Pinpoint the cell where the given text exists, returning its (X, Y) midpoint coordinate. 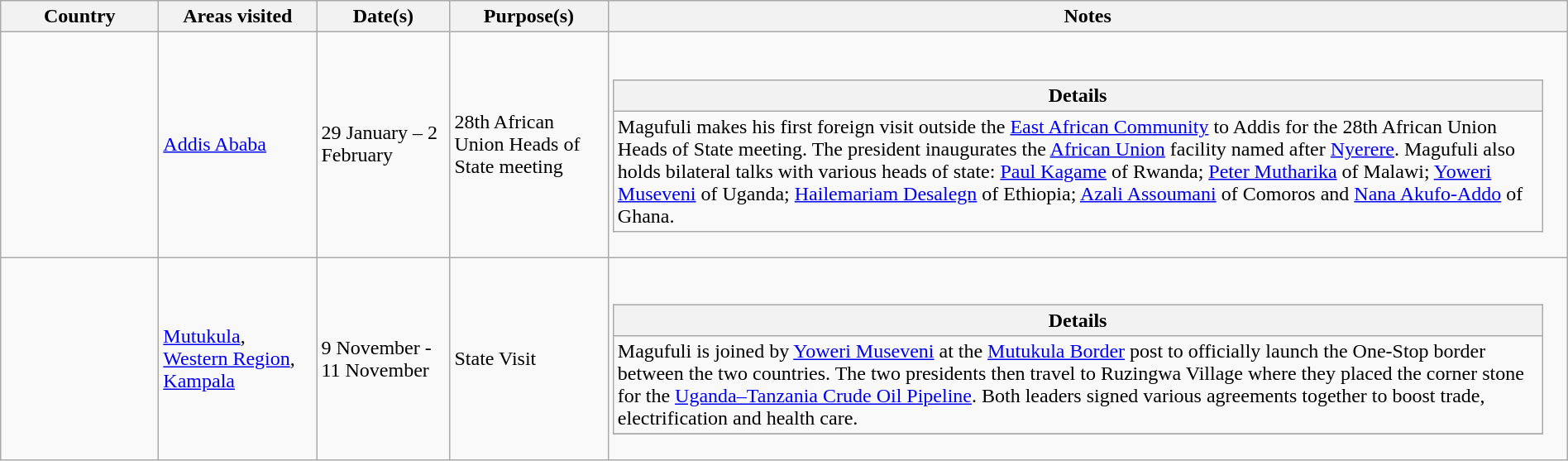
Purpose(s) (529, 17)
29 January – 2 February (384, 145)
Mutukula, Western Region, Kampala (238, 358)
State Visit (529, 358)
Areas visited (238, 17)
Date(s) (384, 17)
Notes (1088, 17)
Addis Ababa (238, 145)
Country (79, 17)
28th African Union Heads of State meeting (529, 145)
9 November - 11 November (384, 358)
